For the text-containing cell, return its midpoint in (x, y) coordinate format. 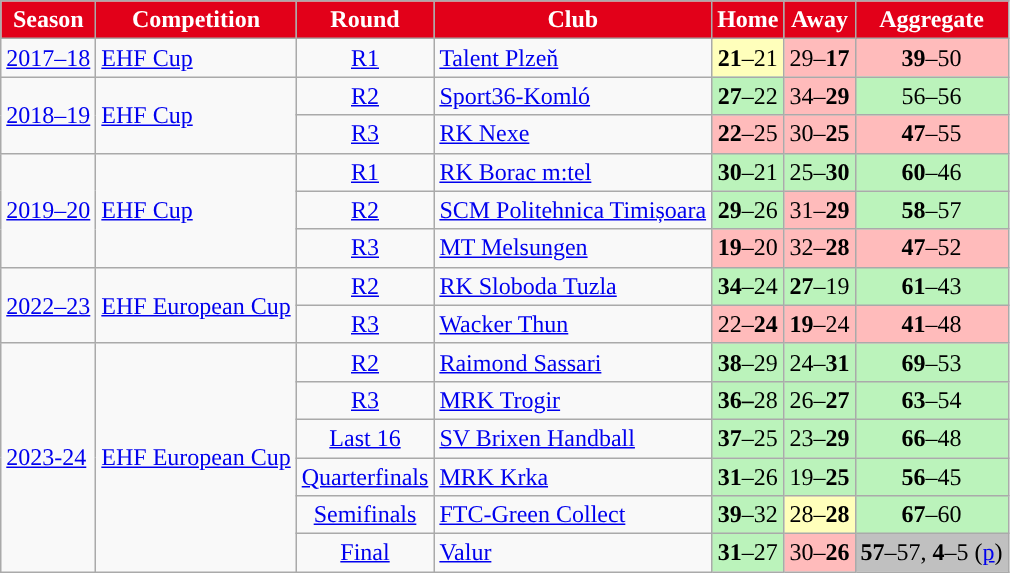
31–29 (820, 210)
57–57, 4–5 (p) (932, 553)
MRK Trogir (573, 400)
39–32 (748, 515)
29–26 (748, 210)
Raimond Sassari (573, 362)
Valur (573, 553)
Sport36-Komló (573, 96)
22–25 (748, 134)
Last 16 (365, 438)
34–24 (748, 286)
2018–19 (48, 115)
47–55 (932, 134)
58–57 (932, 210)
29–17 (820, 58)
41–48 (932, 324)
69–53 (932, 362)
SV Brixen Handball (573, 438)
2017–18 (48, 58)
Wacker Thun (573, 324)
37–25 (748, 438)
24–31 (820, 362)
Round (365, 20)
22–24 (748, 324)
Club (573, 20)
Aggregate (932, 20)
Final (365, 553)
34–29 (820, 96)
30–21 (748, 172)
Competition (196, 20)
RK Sloboda Tuzla (573, 286)
MT Melsungen (573, 248)
28–28 (820, 515)
Home (748, 20)
Season (48, 20)
21–21 (748, 58)
38–29 (748, 362)
32–28 (820, 248)
19–25 (820, 477)
26–27 (820, 400)
56–56 (932, 96)
19–24 (820, 324)
Quarterfinals (365, 477)
FTC-Green Collect (573, 515)
67–60 (932, 515)
27–19 (820, 286)
Talent Plzeň (573, 58)
RK Borac m:tel (573, 172)
39–50 (932, 58)
47–52 (932, 248)
19–20 (748, 248)
60–46 (932, 172)
SCM Politehnica Timișoara (573, 210)
23–29 (820, 438)
36–28 (748, 400)
2023-24 (48, 457)
27–22 (748, 96)
2022–23 (48, 305)
31–26 (748, 477)
2019–20 (48, 210)
Semifinals (365, 515)
61–43 (932, 286)
25–30 (820, 172)
30–25 (820, 134)
MRK Krka (573, 477)
30–26 (820, 553)
56–45 (932, 477)
31–27 (748, 553)
66–48 (932, 438)
Away (820, 20)
63–54 (932, 400)
RK Nexe (573, 134)
